Find where the given text appears and provide that cell's center as (X, Y) coordinate. 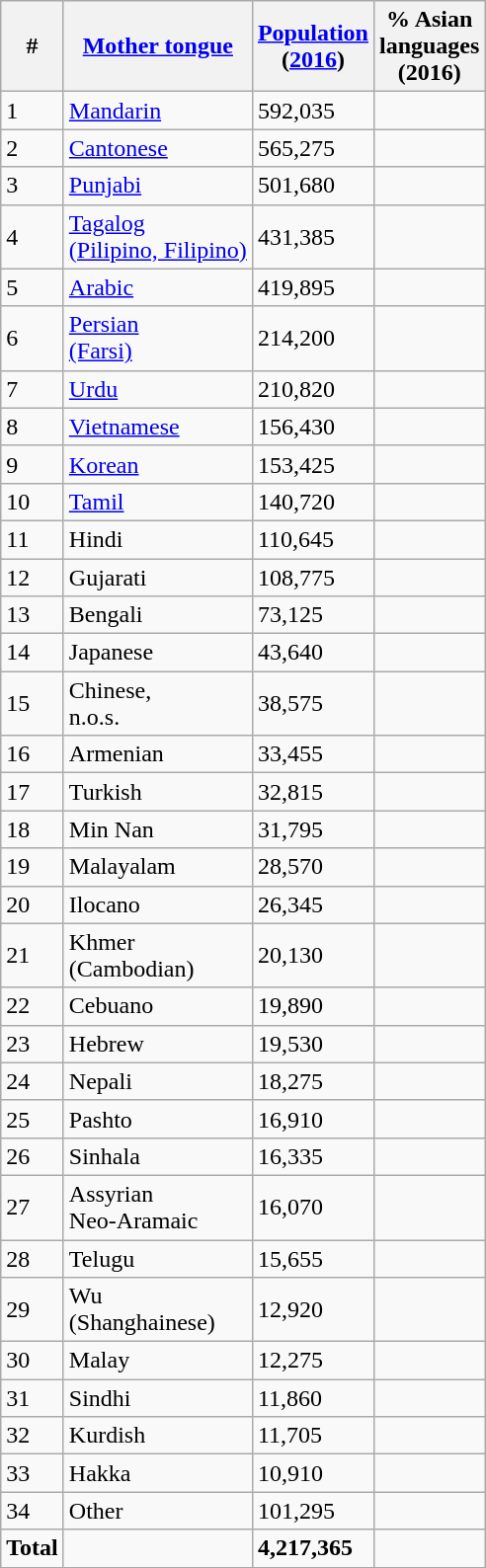
19 (33, 867)
210,820 (312, 389)
Punjabi (158, 186)
20,130 (312, 956)
23 (33, 1044)
73,125 (312, 615)
22 (33, 1006)
Mother tongue (158, 46)
Malayalam (158, 867)
Armenian (158, 754)
2 (33, 148)
27 (33, 1207)
6 (33, 338)
43,640 (312, 653)
28 (33, 1259)
Vietnamese (158, 427)
214,200 (312, 338)
Telugu (158, 1259)
Sindhi (158, 1398)
Hakka (158, 1473)
Hebrew (158, 1044)
Tagalog(Pilipino, Filipino) (158, 237)
Arabic (158, 287)
31 (33, 1398)
20 (33, 904)
% Asianlanguages(2016) (429, 46)
34 (33, 1511)
12,920 (312, 1309)
18 (33, 829)
Nepali (158, 1081)
10 (33, 502)
33,455 (312, 754)
4 (33, 237)
Persian(Farsi) (158, 338)
10,910 (312, 1473)
19,530 (312, 1044)
Malay (158, 1361)
Mandarin (158, 111)
3 (33, 186)
AssyrianNeo-Aramaic (158, 1207)
33 (33, 1473)
Sinhala (158, 1156)
30 (33, 1361)
38,575 (312, 703)
501,680 (312, 186)
17 (33, 792)
9 (33, 464)
Chinese,n.o.s. (158, 703)
24 (33, 1081)
Total (33, 1548)
156,430 (312, 427)
Other (158, 1511)
Kurdish (158, 1436)
28,570 (312, 867)
Ilocano (158, 904)
5 (33, 287)
16 (33, 754)
19,890 (312, 1006)
14 (33, 653)
Korean (158, 464)
11,860 (312, 1398)
15,655 (312, 1259)
12 (33, 578)
Khmer(Cambodian) (158, 956)
16,910 (312, 1119)
Gujarati (158, 578)
110,645 (312, 539)
1 (33, 111)
15 (33, 703)
# (33, 46)
26,345 (312, 904)
Min Nan (158, 829)
21 (33, 956)
565,275 (312, 148)
101,295 (312, 1511)
Cantonese (158, 148)
Wu(Shanghainese) (158, 1309)
32,815 (312, 792)
16,335 (312, 1156)
25 (33, 1119)
Cebuano (158, 1006)
140,720 (312, 502)
108,775 (312, 578)
153,425 (312, 464)
7 (33, 389)
Japanese (158, 653)
31,795 (312, 829)
11 (33, 539)
Pashto (158, 1119)
Hindi (158, 539)
419,895 (312, 287)
26 (33, 1156)
32 (33, 1436)
Bengali (158, 615)
592,035 (312, 111)
8 (33, 427)
12,275 (312, 1361)
16,070 (312, 1207)
29 (33, 1309)
Tamil (158, 502)
Turkish (158, 792)
4,217,365 (312, 1548)
Urdu (158, 389)
18,275 (312, 1081)
11,705 (312, 1436)
Population(2016) (312, 46)
13 (33, 615)
431,385 (312, 237)
